Output the (x, y) coordinate of the center of the cell containing the given text.  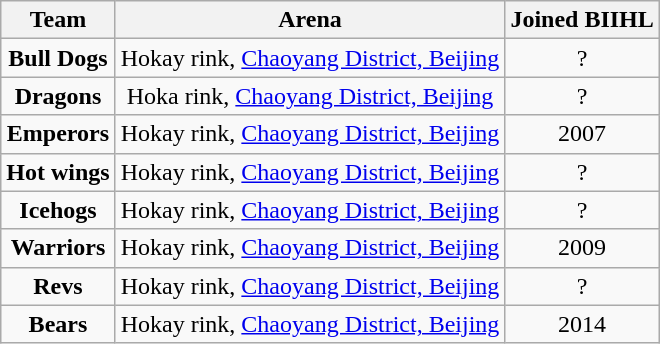
Emperors (58, 134)
Joined BIIHL (582, 20)
Team (58, 20)
Icehogs (58, 210)
Arena (310, 20)
Hoka rink, Chaoyang District, Beijing (310, 96)
2009 (582, 248)
Hot wings (58, 172)
Bears (58, 324)
Revs (58, 286)
Dragons (58, 96)
2014 (582, 324)
Bull Dogs (58, 58)
Warriors (58, 248)
2007 (582, 134)
